Pinpoint the cell where the given text exists, returning its [X, Y] midpoint coordinate. 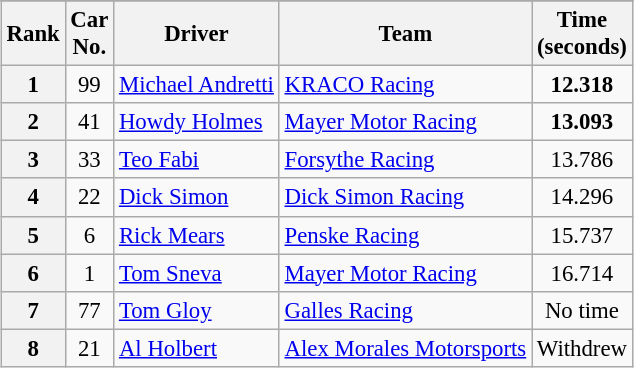
33 [90, 160]
8 [33, 348]
Penske Racing [405, 235]
Tom Gloy [197, 310]
3 [33, 160]
Rick Mears [197, 235]
Withdrew [582, 348]
2 [33, 122]
Al Holbert [197, 348]
Teo Fabi [197, 160]
Forsythe Racing [405, 160]
Dick Simon [197, 197]
41 [90, 122]
13.093 [582, 122]
KRACO Racing [405, 85]
21 [90, 348]
Michael Andretti [197, 85]
No time [582, 310]
99 [90, 85]
12.318 [582, 85]
Tom Sneva [197, 273]
Driver [197, 34]
4 [33, 197]
5 [33, 235]
7 [33, 310]
13.786 [582, 160]
15.737 [582, 235]
Galles Racing [405, 310]
22 [90, 197]
Team [405, 34]
77 [90, 310]
CarNo. [90, 34]
16.714 [582, 273]
Time(seconds) [582, 34]
Alex Morales Motorsports [405, 348]
Rank [33, 34]
Howdy Holmes [197, 122]
14.296 [582, 197]
Dick Simon Racing [405, 197]
